Extract the [X, Y] coordinate from the center of the cell holding the provided text.  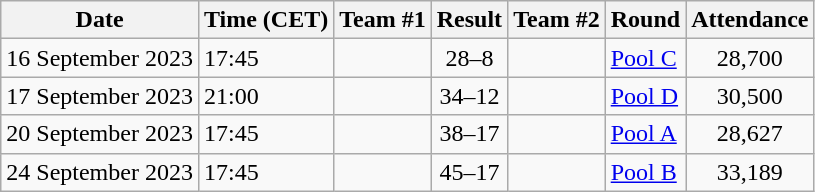
Round [645, 20]
28–8 [469, 58]
30,500 [750, 96]
Team #2 [557, 20]
20 September 2023 [100, 134]
Pool A [645, 134]
24 September 2023 [100, 172]
Team #1 [383, 20]
Result [469, 20]
38–17 [469, 134]
34–12 [469, 96]
Pool B [645, 172]
16 September 2023 [100, 58]
Attendance [750, 20]
28,627 [750, 134]
21:00 [266, 96]
Pool D [645, 96]
Date [100, 20]
28,700 [750, 58]
Time (CET) [266, 20]
Pool C [645, 58]
33,189 [750, 172]
17 September 2023 [100, 96]
45–17 [469, 172]
